Find where the given text appears and provide that cell's center as [X, Y] coordinate. 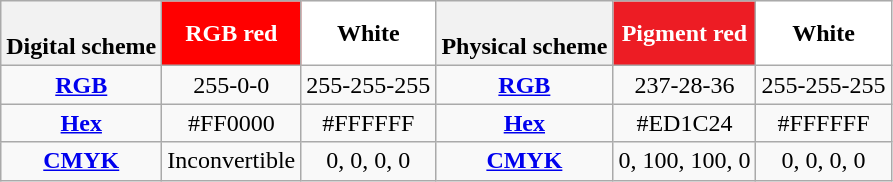
Digital scheme [82, 34]
237-28-36 [684, 85]
Inconvertible [232, 161]
255-0-0 [232, 85]
RGB red [232, 34]
Pigment red [684, 34]
0, 100, 100, 0 [684, 161]
#FF0000 [232, 123]
#ED1C24 [684, 123]
Physical scheme [524, 34]
